Identify which cell holds the provided text, then report its (x, y) central coordinate. 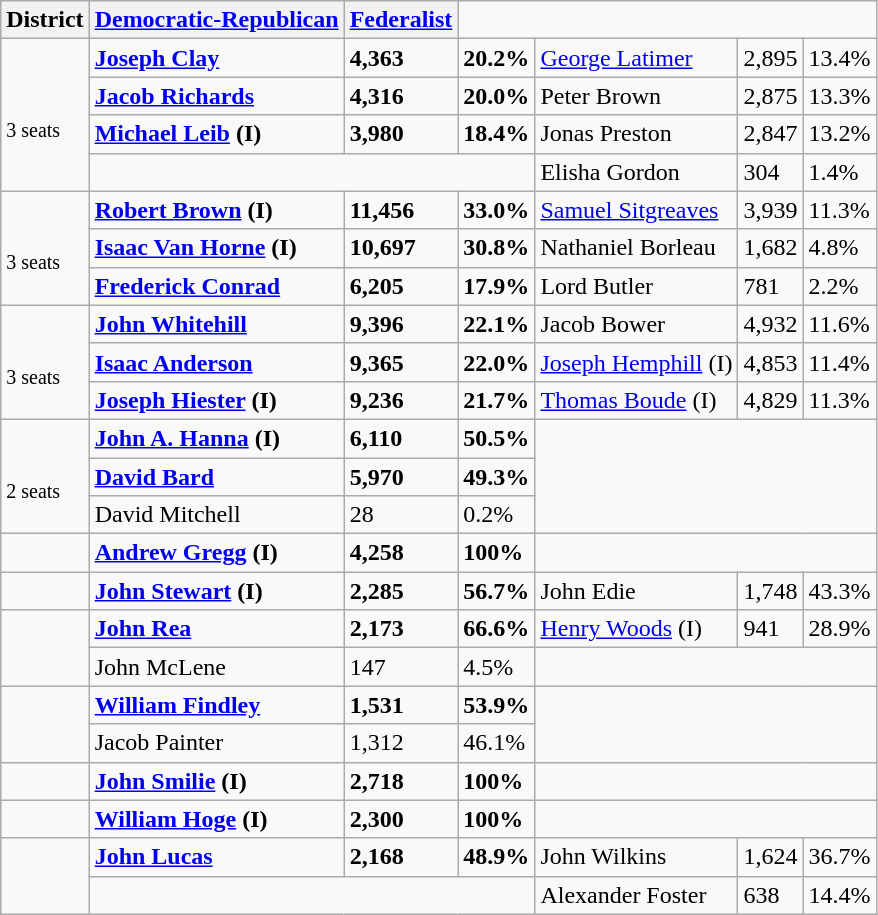
Michael Leib (I) (216, 134)
Alexander Foster (636, 895)
33.0% (496, 210)
John Smilie (I) (216, 781)
11,456 (401, 210)
9,236 (401, 400)
1,748 (770, 591)
13.3% (840, 96)
William Hoge (I) (216, 819)
22.1% (496, 324)
George Latimer (636, 58)
11.4% (840, 362)
0.2% (496, 515)
4,258 (401, 553)
1,531 (401, 705)
18.4% (496, 134)
20.2% (496, 58)
4,853 (770, 362)
Robert Brown (I) (216, 210)
David Bard (216, 477)
Samuel Sitgreaves (636, 210)
66.6% (496, 629)
2,300 (401, 819)
1,312 (401, 743)
49.3% (496, 477)
David Mitchell (216, 515)
48.9% (496, 857)
6,110 (401, 438)
2,847 (770, 134)
District (45, 20)
3,939 (770, 210)
Andrew Gregg (I) (216, 553)
21.7% (496, 400)
1.4% (840, 172)
2 seats (45, 476)
781 (770, 286)
17.9% (496, 286)
6,205 (401, 286)
2,718 (401, 781)
Frederick Conrad (216, 286)
13.2% (840, 134)
2,168 (401, 857)
46.1% (496, 743)
Isaac Van Horne (I) (216, 248)
14.4% (840, 895)
5,970 (401, 477)
1,624 (770, 857)
53.9% (496, 705)
147 (401, 667)
John Lucas (216, 857)
Nathaniel Borleau (636, 248)
Democratic-Republican (216, 20)
22.0% (496, 362)
2,285 (401, 591)
John A. Hanna (I) (216, 438)
941 (770, 629)
Federalist (401, 20)
Lord Butler (636, 286)
2.2% (840, 286)
Henry Woods (I) (636, 629)
28.9% (840, 629)
2,875 (770, 96)
50.5% (496, 438)
28 (401, 515)
John McLene (216, 667)
Joseph Clay (216, 58)
Peter Brown (636, 96)
304 (770, 172)
1,682 (770, 248)
4.5% (496, 667)
4.8% (840, 248)
John Edie (636, 591)
Thomas Boude (I) (636, 400)
4,829 (770, 400)
John Rea (216, 629)
56.7% (496, 591)
3,980 (401, 134)
13.4% (840, 58)
William Findley (216, 705)
30.8% (496, 248)
Elisha Gordon (636, 172)
4,363 (401, 58)
9,396 (401, 324)
Jonas Preston (636, 134)
10,697 (401, 248)
9,365 (401, 362)
11.6% (840, 324)
Joseph Hemphill (I) (636, 362)
Jacob Bower (636, 324)
43.3% (840, 591)
2,173 (401, 629)
Isaac Anderson (216, 362)
36.7% (840, 857)
20.0% (496, 96)
2,895 (770, 58)
John Stewart (I) (216, 591)
Jacob Richards (216, 96)
Jacob Painter (216, 743)
4,932 (770, 324)
Joseph Hiester (I) (216, 400)
John Wilkins (636, 857)
4,316 (401, 96)
638 (770, 895)
John Whitehill (216, 324)
